Capture the cell that displays the provided text and extract its [x, y] central coordinate. 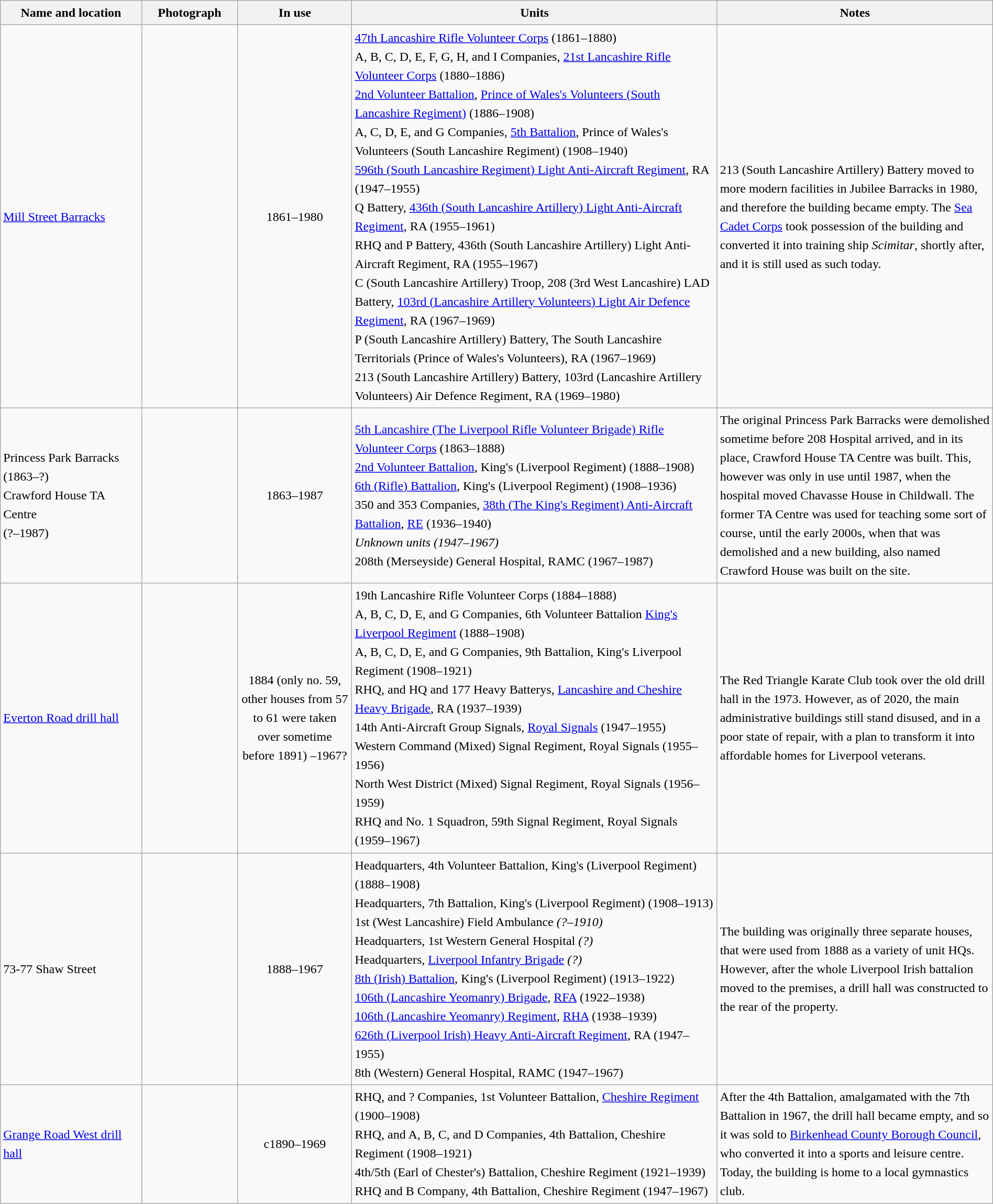
Princess Park Barracks(1863–?)Crawford House TA Centre(?–1987) [71, 495]
1861–1980 [295, 217]
Grange Road West drill hall [71, 1144]
Everton Road drill hall [71, 718]
Notes [855, 13]
Name and location [71, 13]
c1890–1969 [295, 1144]
Photograph [190, 13]
Units [534, 13]
In use [295, 13]
1884 (only no. 59, other houses from 57 to 61 were taken over sometime before 1891) –1967? [295, 718]
1888–1967 [295, 968]
73-77 Shaw Street [71, 968]
Mill Street Barracks [71, 217]
1863–1987 [295, 495]
